Return the (X, Y) coordinate for the center point of the cell that contains the specified text.  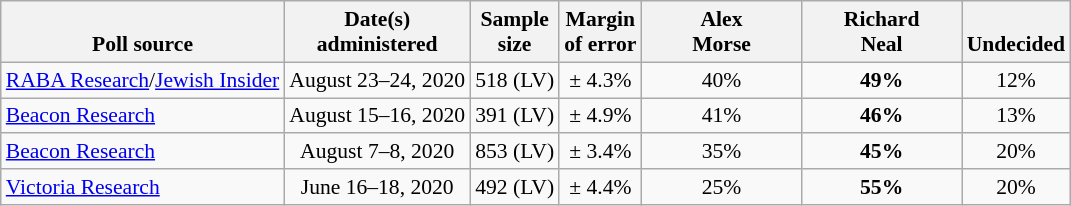
49% (882, 80)
46% (882, 116)
45% (882, 152)
12% (1016, 80)
August 15–16, 2020 (377, 116)
Victoria Research (143, 187)
June 16–18, 2020 (377, 187)
40% (721, 80)
Samplesize (514, 32)
41% (721, 116)
August 23–24, 2020 (377, 80)
± 4.3% (600, 80)
55% (882, 187)
Date(s)administered (377, 32)
391 (LV) (514, 116)
13% (1016, 116)
518 (LV) (514, 80)
RichardNeal (882, 32)
492 (LV) (514, 187)
25% (721, 187)
August 7–8, 2020 (377, 152)
± 4.4% (600, 187)
Marginof error (600, 32)
Poll source (143, 32)
RABA Research/Jewish Insider (143, 80)
AlexMorse (721, 32)
35% (721, 152)
Undecided (1016, 32)
853 (LV) (514, 152)
± 4.9% (600, 116)
± 3.4% (600, 152)
